Pinpoint the cell where the given text exists, returning its (X, Y) midpoint coordinate. 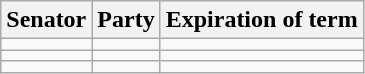
Party (126, 20)
Expiration of term (262, 20)
Senator (46, 20)
